Output the [x, y] coordinate of the center of the cell containing the given text.  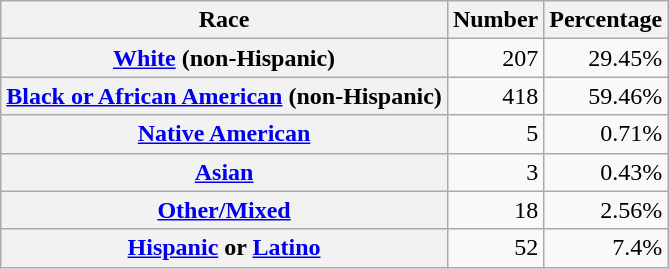
0.43% [606, 172]
White (non-Hispanic) [224, 58]
Asian [224, 172]
418 [495, 96]
18 [495, 210]
5 [495, 134]
207 [495, 58]
Number [495, 20]
59.46% [606, 96]
2.56% [606, 210]
Black or African American (non-Hispanic) [224, 96]
29.45% [606, 58]
0.71% [606, 134]
7.4% [606, 248]
Hispanic or Latino [224, 248]
Percentage [606, 20]
52 [495, 248]
Race [224, 20]
3 [495, 172]
Native American [224, 134]
Other/Mixed [224, 210]
